Extract the [X, Y] coordinate from the center of the cell holding the provided text.  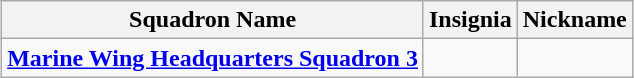
Nickname [574, 20]
Squadron Name [213, 20]
Marine Wing Headquarters Squadron 3 [213, 58]
Insignia [470, 20]
